Detect which cell encompasses the target text, then output its (X, Y) center coordinate. 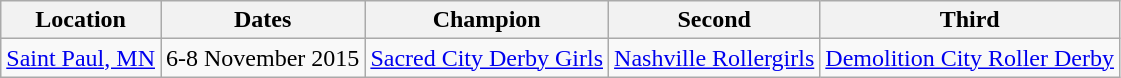
Champion (487, 20)
Demolition City Roller Derby (970, 58)
Second (714, 20)
Dates (262, 20)
Nashville Rollergirls (714, 58)
Sacred City Derby Girls (487, 58)
Saint Paul, MN (81, 58)
6-8 November 2015 (262, 58)
Third (970, 20)
Location (81, 20)
